From the cell containing the given text, extract its center point as [X, Y] coordinate. 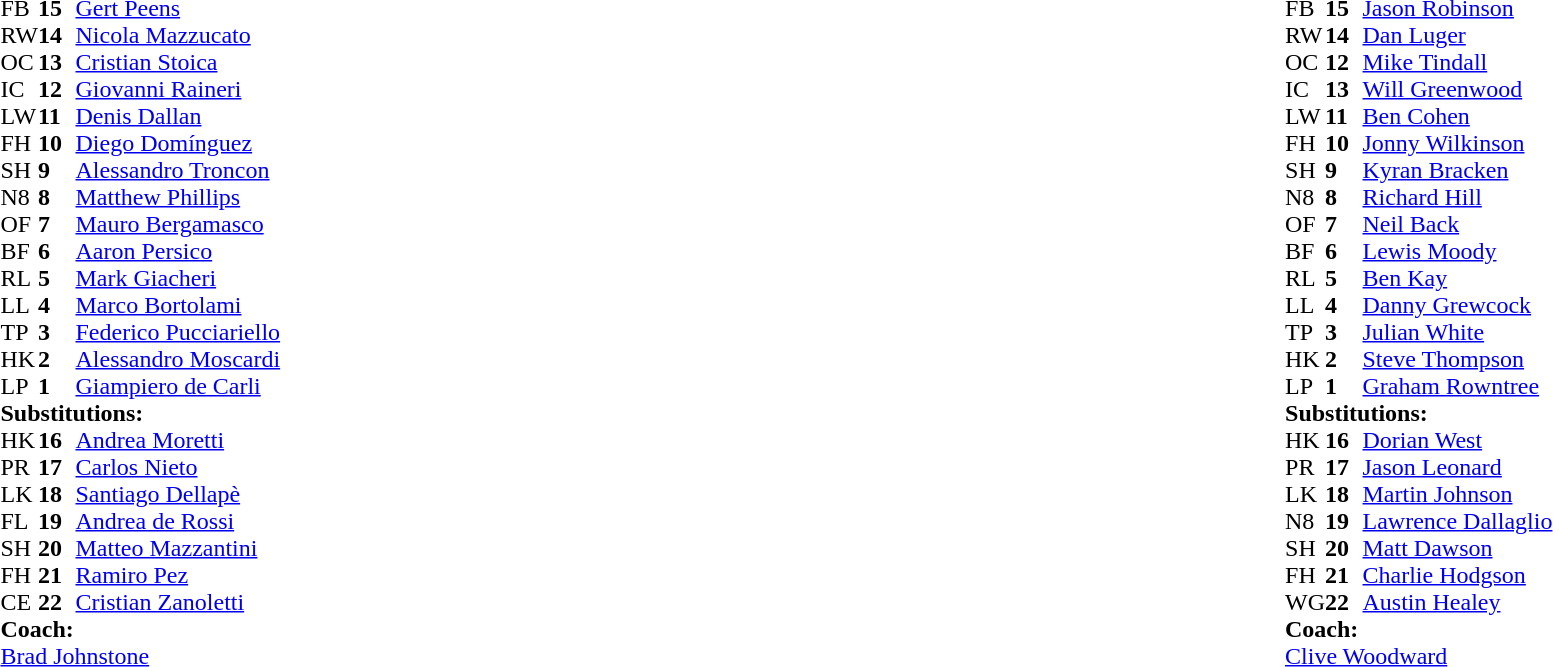
Kyran Bracken [1458, 170]
Mark Giacheri [178, 278]
Steve Thompson [1458, 360]
Lewis Moody [1458, 252]
Charlie Hodgson [1458, 576]
Martin Johnson [1458, 494]
Aaron Persico [178, 252]
Santiago Dellapè [178, 494]
Andrea Moretti [178, 440]
Jason Leonard [1458, 468]
Ben Cohen [1458, 116]
Carlos Nieto [178, 468]
Will Greenwood [1458, 90]
Federico Pucciariello [178, 332]
Cristian Zanoletti [178, 602]
Matteo Mazzantini [178, 548]
Nicola Mazzucato [178, 36]
Jonny Wilkinson [1458, 144]
Julian White [1458, 332]
Marco Bortolami [178, 306]
Ben Kay [1458, 278]
Neil Back [1458, 224]
FL [19, 522]
Danny Grewcock [1458, 306]
Alessandro Troncon [178, 170]
Lawrence Dallaglio [1458, 522]
Giampiero de Carli [178, 386]
Denis Dallan [178, 116]
Mauro Bergamasco [178, 224]
Diego Domínguez [178, 144]
Mike Tindall [1458, 62]
Ramiro Pez [178, 576]
CE [19, 602]
Graham Rowntree [1458, 386]
Andrea de Rossi [178, 522]
Alessandro Moscardi [178, 360]
WG [1305, 602]
Dorian West [1458, 440]
Matt Dawson [1458, 548]
Matthew Phillips [178, 198]
Austin Healey [1458, 602]
Giovanni Raineri [178, 90]
Cristian Stoica [178, 62]
Dan Luger [1458, 36]
Richard Hill [1458, 198]
